Determine the (x, y) coordinate at the center of the cell enclosing the given text.  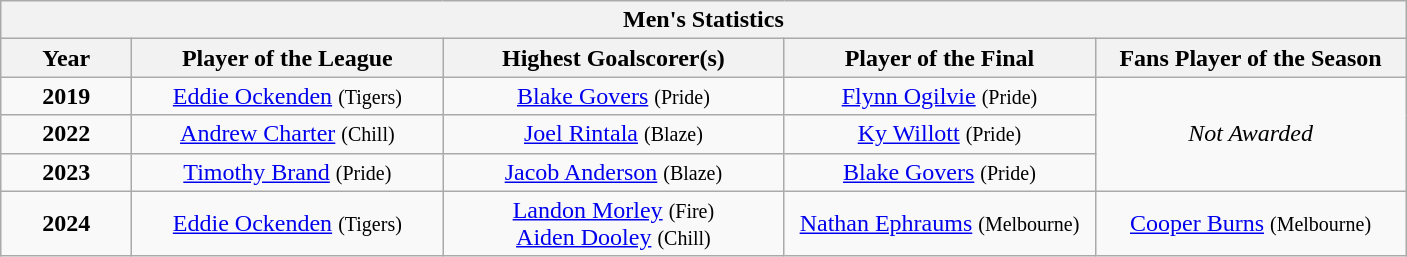
Player of the Final (940, 58)
2024 (66, 224)
2019 (66, 96)
Ky Willott (Pride) (940, 134)
Fans Player of the Season (1250, 58)
2023 (66, 172)
Player of the League (288, 58)
Not Awarded (1250, 134)
Flynn Ogilvie (Pride) (940, 96)
Highest Goalscorer(s) (614, 58)
Timothy Brand (Pride) (288, 172)
Jacob Anderson (Blaze) (614, 172)
Nathan Ephraums (Melbourne) (940, 224)
Year (66, 58)
Cooper Burns (Melbourne) (1250, 224)
2022 (66, 134)
Landon Morley (Fire)Aiden Dooley (Chill) (614, 224)
Men's Statistics (704, 20)
Andrew Charter (Chill) (288, 134)
Joel Rintala (Blaze) (614, 134)
